Extract the (x, y) coordinate from the center of the cell holding the provided text.  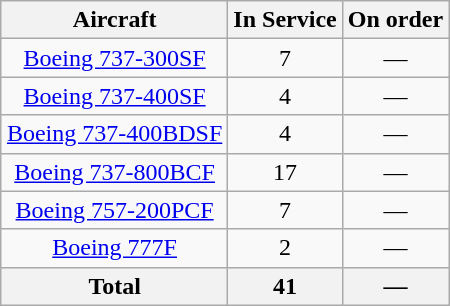
Boeing 757-200PCF (114, 210)
In Service (285, 20)
17 (285, 172)
Boeing 737-800BCF (114, 172)
2 (285, 248)
Total (114, 286)
Boeing 737-400BDSF (114, 134)
On order (395, 20)
Boeing 777F (114, 248)
Boeing 737-400SF (114, 96)
Boeing 737-300SF (114, 58)
Aircraft (114, 20)
41 (285, 286)
